Detect which cell encompasses the target text, then output its [x, y] center coordinate. 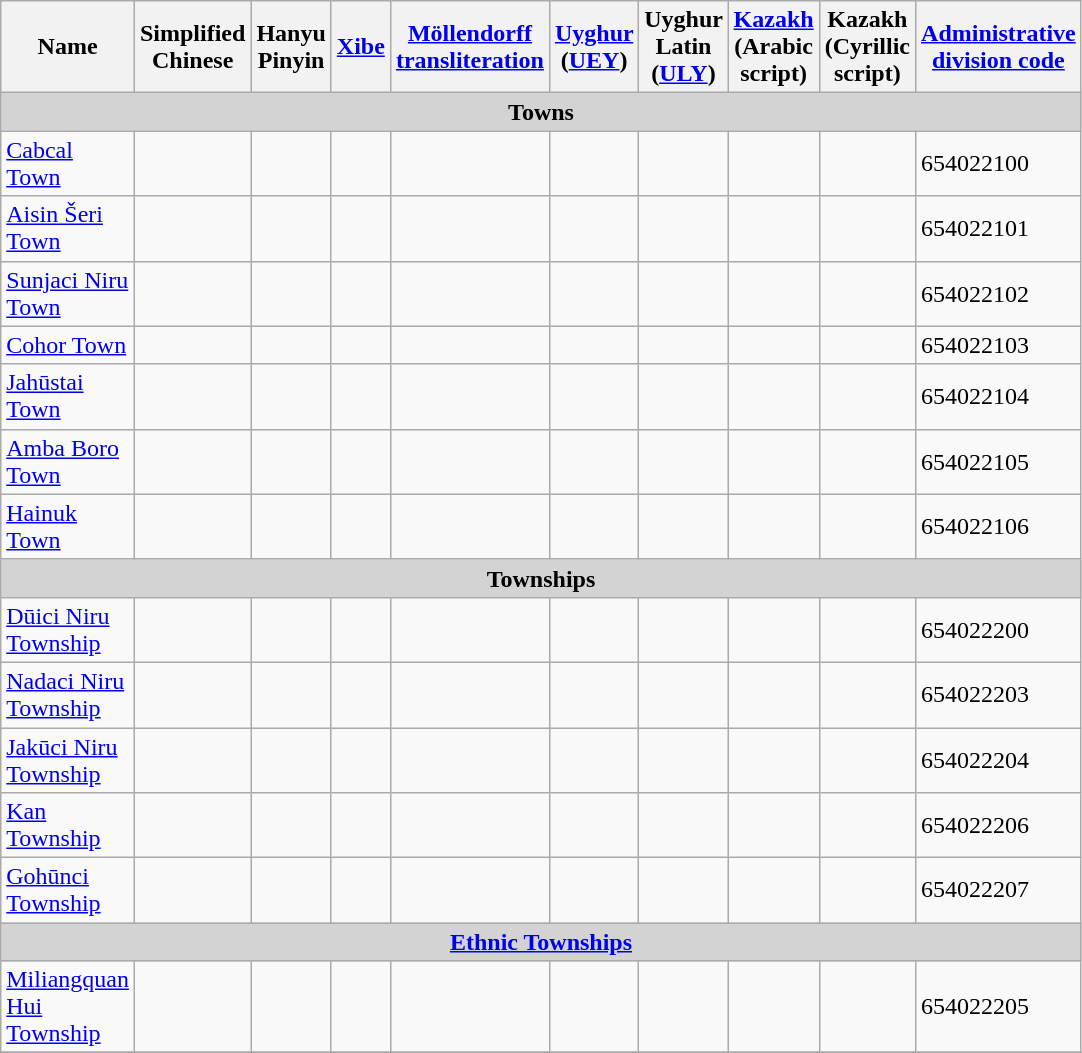
Jahūstai Town [68, 396]
654022102 [999, 294]
654022205 [999, 1007]
Kazakh (Arabic script) [774, 47]
Towns [541, 112]
Miliangquan Hui Township [68, 1007]
654022106 [999, 526]
654022104 [999, 396]
654022200 [999, 630]
654022207 [999, 890]
654022103 [999, 345]
Hainuk Town [68, 526]
654022204 [999, 760]
Kan Township [68, 826]
654022206 [999, 826]
654022105 [999, 462]
Hanyu Pinyin [291, 47]
Xibe [360, 47]
Townships [541, 578]
Administrative division code [999, 47]
Cabcal Town [68, 164]
Uyghur (UEY) [594, 47]
Möllendorff transliteration [470, 47]
Name [68, 47]
Sunjaci Niru Town [68, 294]
Dūici Niru Township [68, 630]
Nadaci Niru Township [68, 694]
Cohor Town [68, 345]
Ethnic Townships [541, 942]
654022101 [999, 228]
Amba Boro Town [68, 462]
Gohūnci Township [68, 890]
654022100 [999, 164]
Jakūci Niru Township [68, 760]
Kazakh (Cyrillic script) [867, 47]
Aisin Šeri Town [68, 228]
654022203 [999, 694]
Uyghur Latin (ULY) [684, 47]
Simplified Chinese [192, 47]
